For the text-containing cell, return its midpoint in [X, Y] coordinate format. 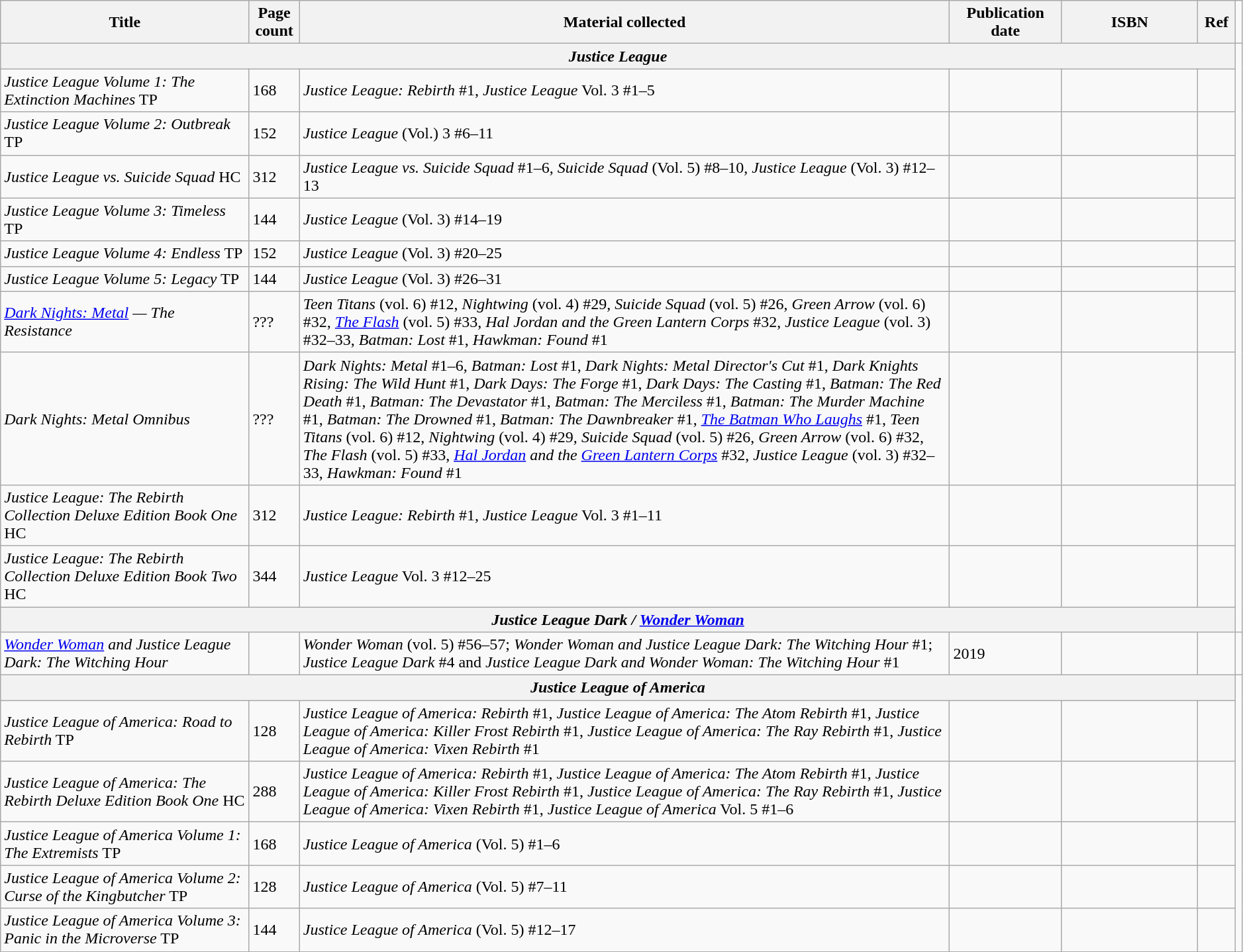
Justice League Volume 4: Endless TP [124, 254]
Justice League: The Rebirth Collection Deluxe Edition Book One HC [124, 515]
344 [274, 576]
Justice League: Rebirth #1, Justice League Vol. 3 #1–11 [624, 515]
Justice League (Vol. 3) #20–25 [624, 254]
ISBN [1130, 23]
Justice League vs. Suicide Squad HC [124, 176]
Justice League: The Rebirth Collection Deluxe Edition Book Two HC [124, 576]
Justice League of America Volume 1: The Extremists TP [124, 843]
Justice League (Vol. 3) #14–19 [624, 220]
Justice League [618, 56]
Page count [274, 23]
Justice League of America: Road to Rebirth TP [124, 731]
2019 [1005, 654]
Ref [1217, 23]
288 [274, 792]
Justice League (Vol.) 3 #6–11 [624, 134]
Justice League Volume 1: The Extinction Machines TP [124, 90]
Justice League of America: The Rebirth Deluxe Edition Book One HC [124, 792]
Justice League of America (Vol. 5) #7–11 [624, 887]
Justice League of America (Vol. 5) #12–17 [624, 929]
Dark Nights: Metal Omnibus [124, 418]
Justice League Volume 2: Outbreak TP [124, 134]
Publication date [1005, 23]
Justice League Volume 5: Legacy TP [124, 279]
Justice League: Rebirth #1, Justice League Vol. 3 #1–5 [624, 90]
Justice League (Vol. 3) #26–31 [624, 279]
Dark Nights: Metal — The Resistance [124, 322]
Wonder Woman and Justice League Dark: The Witching Hour [124, 654]
Justice League Dark / Wonder Woman [618, 619]
Justice League of America Volume 2: Curse of the Kingbutcher TP [124, 887]
Material collected [624, 23]
Justice League vs. Suicide Squad #1–6, Suicide Squad (Vol. 5) #8–10, Justice League (Vol. 3) #12–13 [624, 176]
Justice League Vol. 3 #12–25 [624, 576]
Justice League of America Volume 3: Panic in the Microverse TP [124, 929]
Justice League of America [618, 688]
Title [124, 23]
Justice League Volume 3: Timeless TP [124, 220]
Justice League of America (Vol. 5) #1–6 [624, 843]
